Return the [x, y] coordinate for the center point of the cell that contains the specified text.  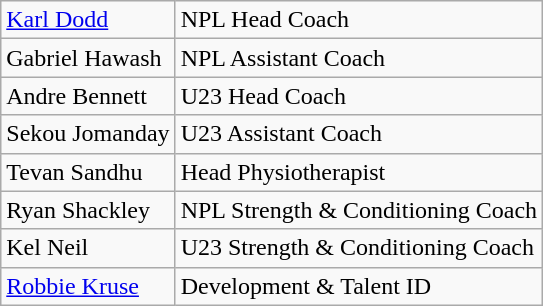
Ryan Shackley [88, 210]
U23 Head Coach [359, 96]
Development & Talent ID [359, 286]
Sekou Jomanday [88, 134]
U23 Assistant Coach [359, 134]
NPL Head Coach [359, 20]
NPL Assistant Coach [359, 58]
Andre Bennett [88, 96]
Tevan Sandhu [88, 172]
NPL Strength & Conditioning Coach [359, 210]
Robbie Kruse [88, 286]
Kel Neil [88, 248]
U23 Strength & Conditioning Coach [359, 248]
Head Physiotherapist [359, 172]
Karl Dodd [88, 20]
Gabriel Hawash [88, 58]
